Return [X, Y] of the center of cell containing provided text 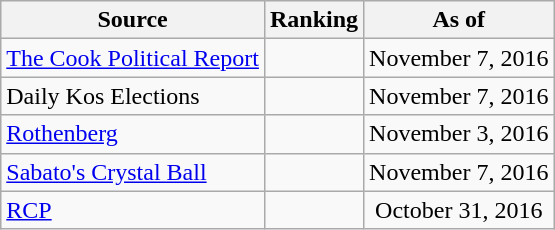
November 3, 2016 [459, 134]
The Cook Political Report [133, 58]
As of [459, 20]
Source [133, 20]
Ranking [314, 20]
Rothenberg [133, 134]
Daily Kos Elections [133, 96]
October 31, 2016 [459, 210]
Sabato's Crystal Ball [133, 172]
RCP [133, 210]
